Locate the cell with the specified text and output its (x, y) center coordinate. 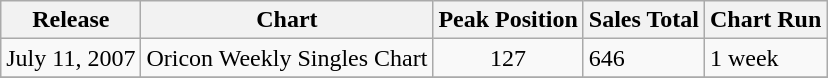
Release (71, 20)
Peak Position (508, 20)
Chart Run (765, 20)
127 (508, 58)
Oricon Weekly Singles Chart (287, 58)
646 (644, 58)
July 11, 2007 (71, 58)
1 week (765, 58)
Chart (287, 20)
Sales Total (644, 20)
